Extract the [X, Y] coordinate from the center of the cell holding the provided text.  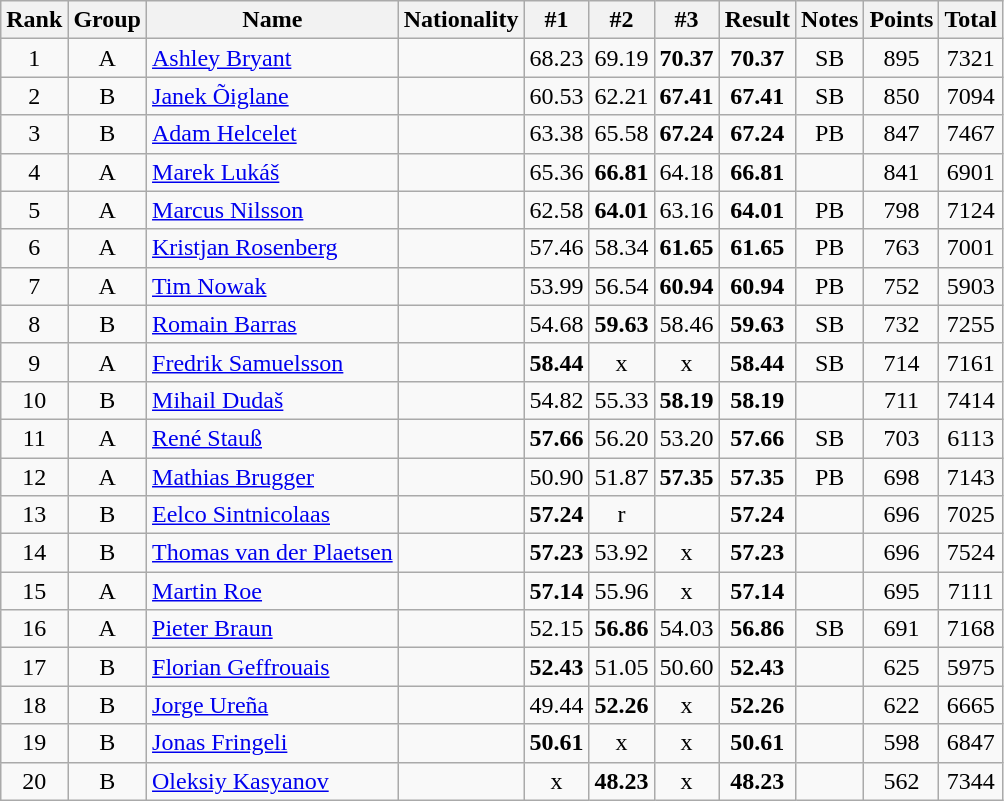
#3 [686, 20]
7524 [971, 553]
Tim Nowak [273, 286]
703 [902, 438]
11 [34, 438]
562 [902, 781]
5 [34, 210]
57.46 [556, 248]
3 [34, 134]
54.68 [556, 324]
16 [34, 629]
19 [34, 743]
53.99 [556, 286]
64.18 [686, 172]
Janek Õiglane [273, 96]
9 [34, 362]
65.36 [556, 172]
Total [971, 20]
7161 [971, 362]
55.33 [622, 400]
65.58 [622, 134]
49.44 [556, 705]
Marcus Nilsson [273, 210]
1 [34, 58]
17 [34, 667]
#1 [556, 20]
Mathias Brugger [273, 477]
56.54 [622, 286]
Name [273, 20]
58.34 [622, 248]
Ashley Bryant [273, 58]
7414 [971, 400]
#2 [622, 20]
798 [902, 210]
68.23 [556, 58]
698 [902, 477]
Fredrik Samuelsson [273, 362]
12 [34, 477]
7094 [971, 96]
Florian Geffrouais [273, 667]
7255 [971, 324]
Adam Helcelet [273, 134]
63.38 [556, 134]
598 [902, 743]
56.20 [622, 438]
850 [902, 96]
847 [902, 134]
Oleksiy Kasyanov [273, 781]
6901 [971, 172]
7143 [971, 477]
René Stauß [273, 438]
7025 [971, 515]
51.05 [622, 667]
50.60 [686, 667]
Kristjan Rosenberg [273, 248]
Result [757, 20]
4 [34, 172]
6113 [971, 438]
Rank [34, 20]
7168 [971, 629]
7124 [971, 210]
Pieter Braun [273, 629]
54.03 [686, 629]
622 [902, 705]
6 [34, 248]
841 [902, 172]
Notes [830, 20]
8 [34, 324]
50.90 [556, 477]
15 [34, 591]
62.58 [556, 210]
714 [902, 362]
5975 [971, 667]
691 [902, 629]
10 [34, 400]
14 [34, 553]
Points [902, 20]
53.20 [686, 438]
711 [902, 400]
763 [902, 248]
63.16 [686, 210]
58.46 [686, 324]
18 [34, 705]
Martin Roe [273, 591]
69.19 [622, 58]
7321 [971, 58]
7344 [971, 781]
Romain Barras [273, 324]
7467 [971, 134]
7111 [971, 591]
Group [108, 20]
895 [902, 58]
53.92 [622, 553]
732 [902, 324]
Marek Lukáš [273, 172]
6665 [971, 705]
Eelco Sintnicolaas [273, 515]
Mihail Dudaš [273, 400]
Nationality [461, 20]
695 [902, 591]
2 [34, 96]
13 [34, 515]
54.82 [556, 400]
20 [34, 781]
5903 [971, 286]
62.21 [622, 96]
625 [902, 667]
Jonas Fringeli [273, 743]
7 [34, 286]
55.96 [622, 591]
Jorge Ureña [273, 705]
r [622, 515]
60.53 [556, 96]
51.87 [622, 477]
7001 [971, 248]
6847 [971, 743]
Thomas van der Plaetsen [273, 553]
752 [902, 286]
52.15 [556, 629]
